Identify which cell holds the provided text, then report its [X, Y] central coordinate. 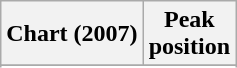
Chart (2007) [72, 34]
Peakposition [189, 34]
